Capture the cell that displays the provided text and extract its (x, y) central coordinate. 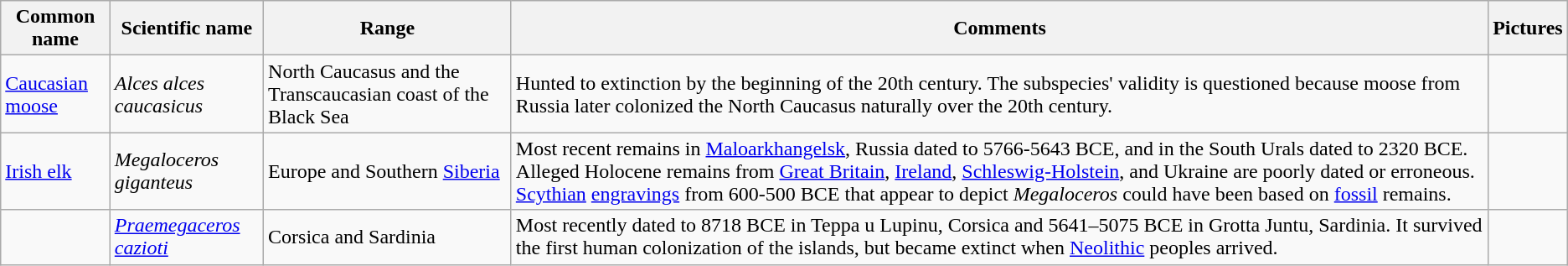
Comments (999, 29)
Corsica and Sardinia (388, 237)
Pictures (1528, 29)
Scientific name (186, 29)
Praemegaceros cazioti (186, 237)
Range (388, 29)
North Caucasus and the Transcaucasian coast of the Black Sea (388, 94)
Caucasian moose (55, 94)
Europe and Southern Siberia (388, 171)
Megaloceros giganteus (186, 171)
Common name (55, 29)
Alces alces caucasicus (186, 94)
Irish elk (55, 171)
